Return [x, y] of the center of cell containing provided text 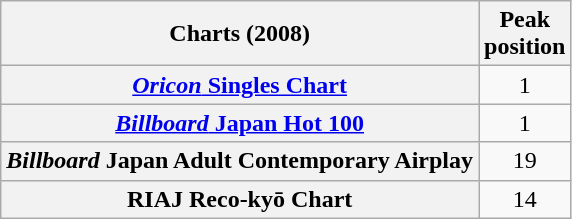
Peakposition [525, 34]
19 [525, 161]
Billboard Japan Adult Contemporary Airplay [240, 161]
Oricon Singles Chart [240, 85]
14 [525, 199]
Charts (2008) [240, 34]
Billboard Japan Hot 100 [240, 123]
RIAJ Reco-kyō Chart [240, 199]
